Locate the cell with the specified text and output its [x, y] center coordinate. 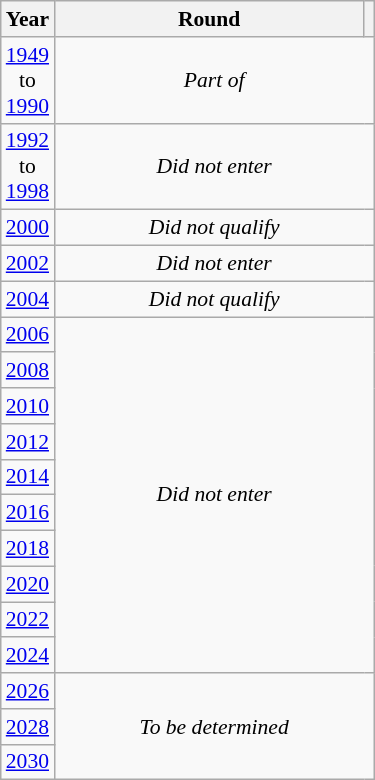
1949to1990 [28, 80]
Round [209, 19]
2006 [28, 335]
2030 [28, 762]
2014 [28, 477]
2010 [28, 406]
2004 [28, 299]
1992to1998 [28, 166]
2012 [28, 442]
2008 [28, 371]
2028 [28, 727]
2018 [28, 549]
Year [28, 19]
Part of [214, 80]
2002 [28, 264]
2016 [28, 513]
To be determined [214, 726]
2022 [28, 620]
2024 [28, 656]
2026 [28, 691]
2020 [28, 584]
2000 [28, 228]
